Search for the cell housing the specified text and yield its [X, Y] center coordinate. 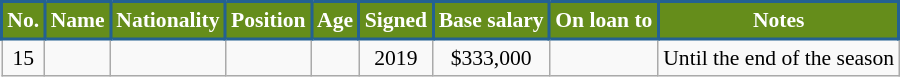
Until the end of the season [778, 57]
Age [335, 20]
No. [24, 20]
Position [268, 20]
15 [24, 57]
$333,000 [492, 57]
Notes [778, 20]
Base salary [492, 20]
Signed [396, 20]
Nationality [168, 20]
2019 [396, 57]
Name [78, 20]
On loan to [604, 20]
